Determine the (x, y) coordinate at the center of the cell enclosing the given text.  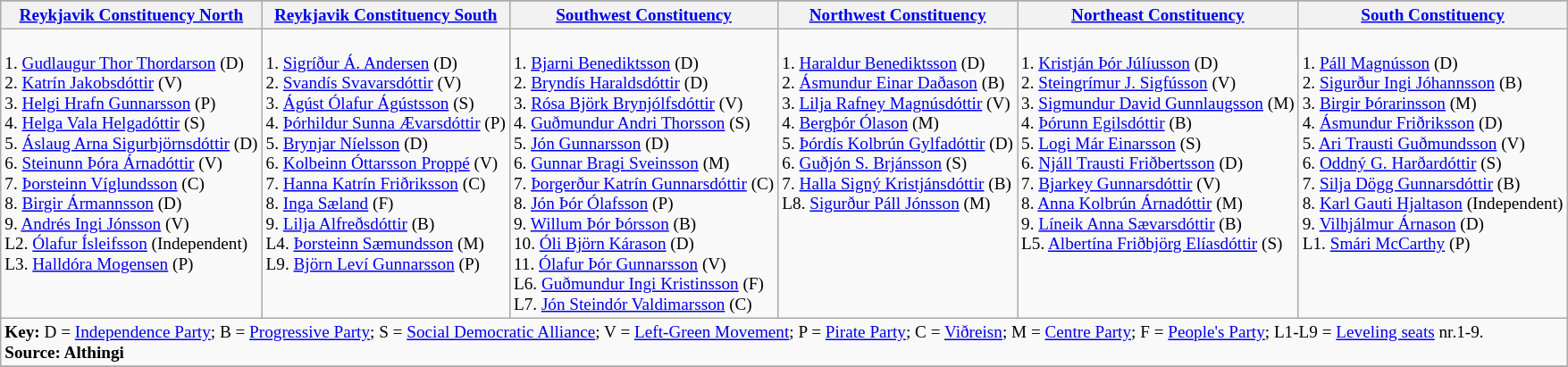
South Constituency (1433, 15)
Reykjavik Constituency South (386, 15)
Northeast Constituency (1158, 15)
Reykjavik Constituency North (131, 15)
Southwest Constituency (643, 15)
Northwest Constituency (898, 15)
